Capture the cell that displays the provided text and extract its (X, Y) central coordinate. 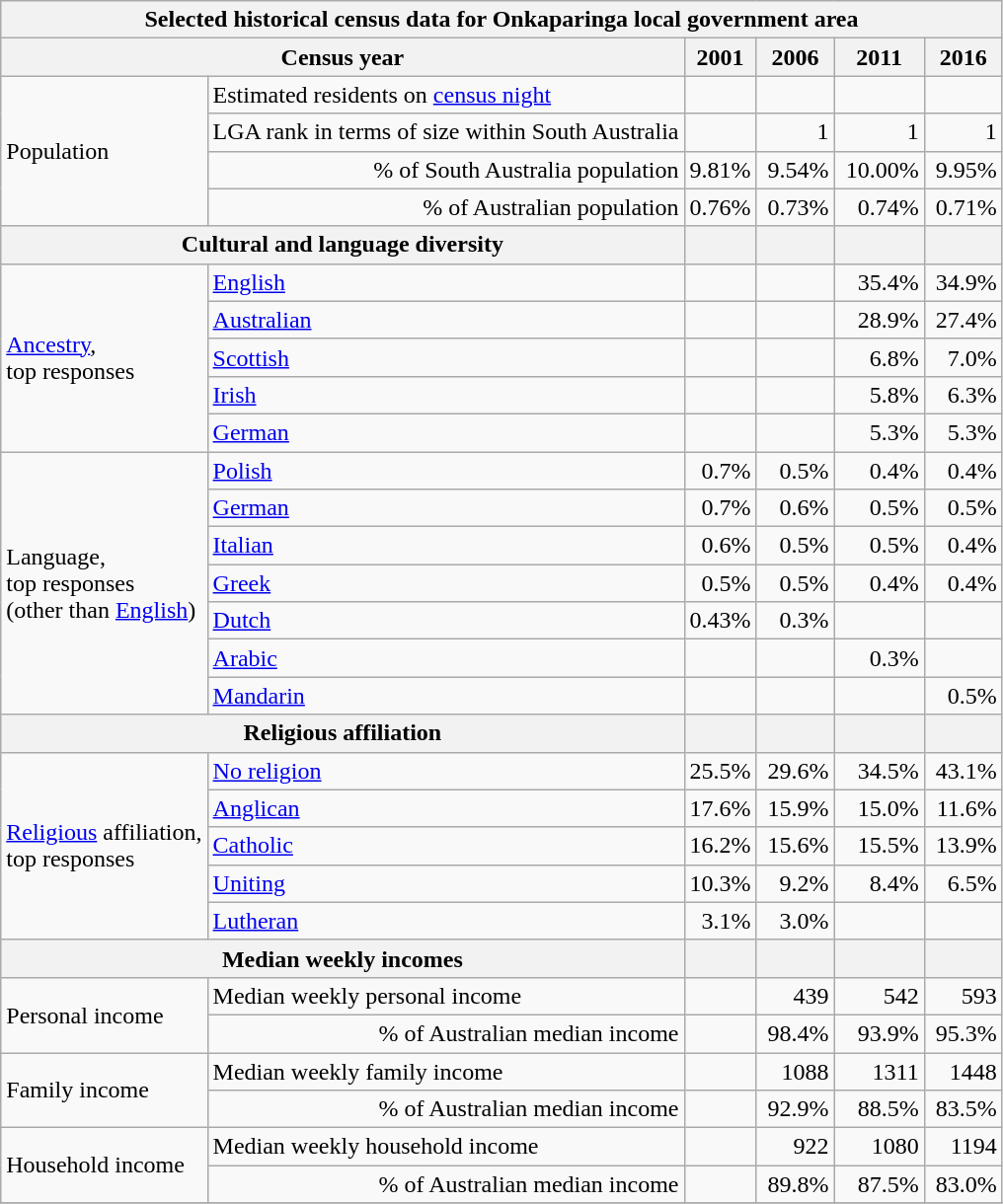
2006 (796, 57)
0.71% (964, 207)
Uniting (446, 883)
9.54% (796, 170)
10.3% (721, 883)
0.76% (721, 207)
Household income (105, 1166)
Irish (446, 395)
95.3% (964, 1033)
542 (879, 996)
Population (105, 151)
Anglican (446, 808)
0.74% (879, 207)
Estimated residents on census night (446, 95)
% of South Australia population (446, 170)
English (446, 282)
13.9% (964, 846)
Religious affiliation,top responses (105, 846)
87.5% (879, 1184)
15.9% (796, 808)
Personal income (105, 1015)
No religion (446, 771)
1448 (964, 1071)
8.4% (879, 883)
Family income (105, 1090)
Catholic (446, 846)
Median weekly incomes (343, 958)
35.4% (879, 282)
Religious affiliation (343, 733)
Median weekly family income (446, 1071)
Greek (446, 583)
0.43% (721, 621)
15.5% (879, 846)
88.5% (879, 1109)
5.8% (879, 395)
29.6% (796, 771)
93.9% (879, 1033)
89.8% (796, 1184)
1194 (964, 1147)
Scottish (446, 357)
Median weekly household income (446, 1147)
Cultural and language diversity (343, 245)
6.3% (964, 395)
1311 (879, 1071)
11.6% (964, 808)
43.1% (964, 771)
Median weekly personal income (446, 996)
3.0% (796, 921)
7.0% (964, 357)
1088 (796, 1071)
Australian (446, 320)
Polish (446, 471)
98.4% (796, 1033)
Language,top responses(other than English) (105, 583)
9.81% (721, 170)
92.9% (796, 1109)
9.95% (964, 170)
9.2% (796, 883)
2001 (721, 57)
6.8% (879, 357)
1080 (879, 1147)
922 (796, 1147)
6.5% (964, 883)
439 (796, 996)
Census year (343, 57)
Arabic (446, 658)
LGA rank in terms of size within South Australia (446, 132)
28.9% (879, 320)
Dutch (446, 621)
3.1% (721, 921)
Lutheran (446, 921)
Italian (446, 546)
15.0% (879, 808)
Mandarin (446, 696)
Ancestry,top responses (105, 357)
83.0% (964, 1184)
2016 (964, 57)
83.5% (964, 1109)
34.5% (879, 771)
0.73% (796, 207)
Selected historical census data for Onkaparinga local government area (501, 20)
15.6% (796, 846)
% of Australian population (446, 207)
10.00% (879, 170)
2011 (879, 57)
34.9% (964, 282)
27.4% (964, 320)
16.2% (721, 846)
593 (964, 996)
17.6% (721, 808)
25.5% (721, 771)
